For the text-containing cell, return its midpoint in (x, y) coordinate format. 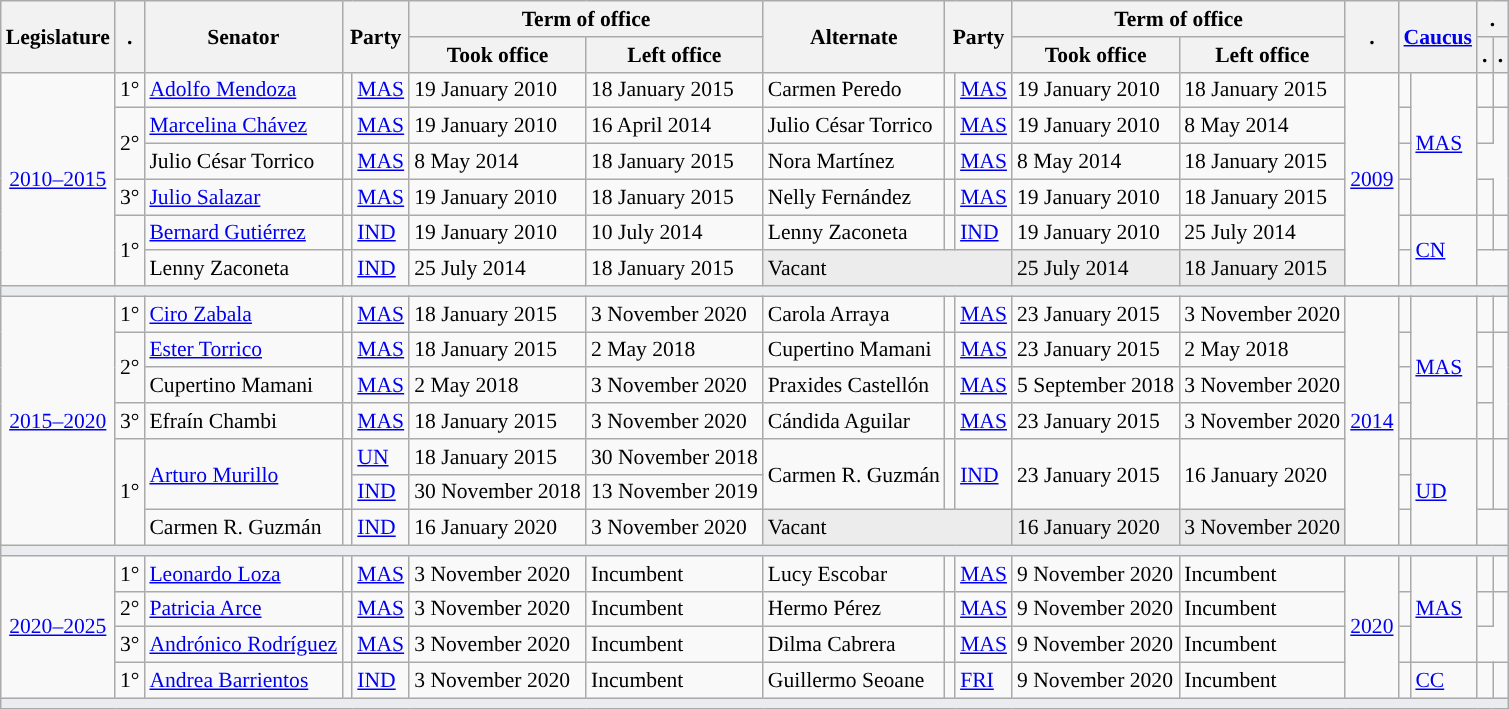
CN (1444, 250)
Julio Salazar (243, 197)
Hermo Pérez (854, 609)
Nelly Fernández (854, 197)
2020–2025 (58, 627)
Lucy Escobar (854, 574)
5 September 2018 (1096, 386)
UD (1444, 492)
2009 (1372, 179)
Cándida Aguilar (854, 421)
Adolfo Mendoza (243, 90)
Nora Martínez (854, 162)
FRI (984, 681)
UN (380, 457)
Bernard Gutiérrez (243, 233)
Carola Arraya (854, 314)
Marcelina Chávez (243, 126)
2014 (1372, 420)
Praxides Castellón (854, 386)
Alternate (854, 36)
Patricia Arce (243, 609)
Efraín Chambi (243, 421)
Carmen Peredo (854, 90)
Leonardo Loza (243, 574)
10 July 2014 (674, 233)
Ciro Zabala (243, 314)
16 April 2014 (674, 126)
Ester Torrico (243, 350)
2010–2015 (58, 179)
Andrea Barrientos (243, 681)
Senator (243, 36)
Andrónico Rodríguez (243, 645)
Guillermo Seoane (854, 681)
CC (1444, 681)
Legislature (58, 36)
2015–2020 (58, 420)
Dilma Cabrera (854, 645)
Arturo Murillo (243, 474)
13 November 2019 (674, 492)
Caucus (1438, 36)
2020 (1372, 627)
